Return the (X, Y) coordinate for the center point of the cell that contains the specified text.  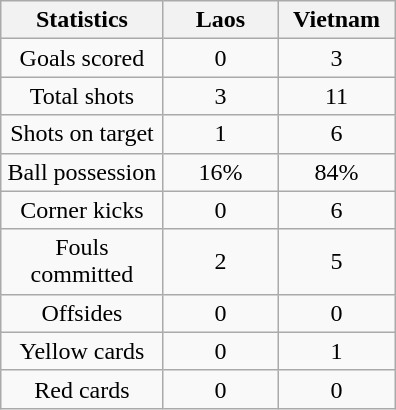
Yellow cards (82, 351)
Vietnam (337, 20)
Goals scored (82, 58)
Laos (220, 20)
Corner kicks (82, 210)
84% (337, 172)
Offsides (82, 313)
11 (337, 96)
Shots on target (82, 134)
Fouls committed (82, 262)
Total shots (82, 96)
Ball possession (82, 172)
Red cards (82, 389)
2 (220, 262)
5 (337, 262)
Statistics (82, 20)
16% (220, 172)
